Pinpoint the cell where the given text exists, returning its [X, Y] midpoint coordinate. 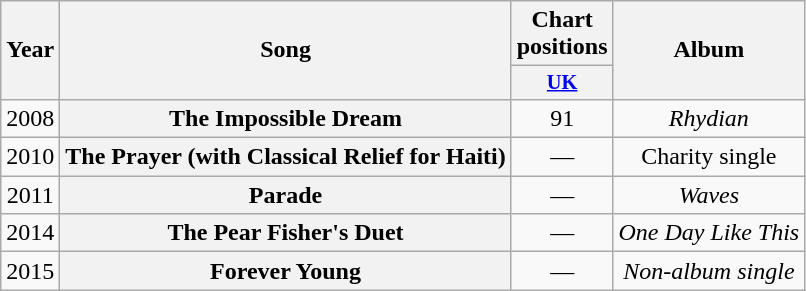
2014 [30, 233]
2010 [30, 157]
Charity single [709, 157]
Song [286, 50]
Chart positions [562, 34]
The Impossible Dream [286, 118]
2011 [30, 195]
2015 [30, 271]
Waves [709, 195]
Parade [286, 195]
2008 [30, 118]
The Pear Fisher's Duet [286, 233]
The Prayer (with Classical Relief for Haiti) [286, 157]
Rhydian [709, 118]
Year [30, 50]
Non-album single [709, 271]
Forever Young [286, 271]
One Day Like This [709, 233]
UK [562, 83]
91 [562, 118]
Album [709, 50]
